Identify which cell holds the provided text, then report its [x, y] central coordinate. 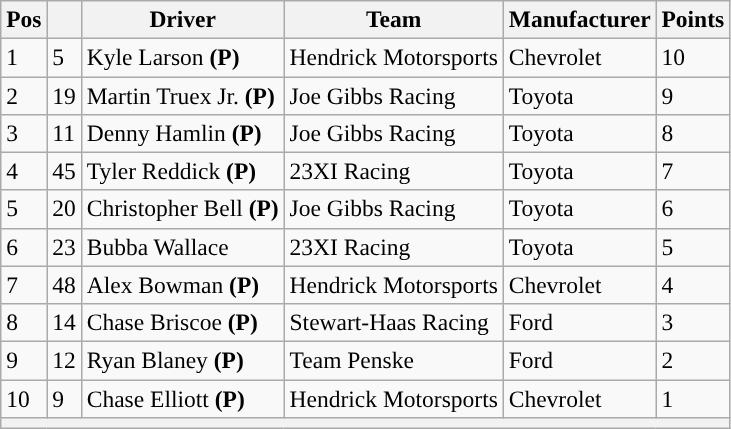
Martin Truex Jr. (P) [182, 95]
Ryan Blaney (P) [182, 360]
Points [693, 19]
Driver [182, 19]
48 [64, 285]
Christopher Bell (P) [182, 209]
Stewart-Haas Racing [394, 322]
Chase Briscoe (P) [182, 322]
Pos [24, 19]
19 [64, 95]
Chase Elliott (P) [182, 398]
Denny Hamlin (P) [182, 133]
Team [394, 19]
11 [64, 133]
14 [64, 322]
Team Penske [394, 360]
20 [64, 209]
45 [64, 171]
Bubba Wallace [182, 247]
Tyler Reddick (P) [182, 171]
Alex Bowman (P) [182, 285]
12 [64, 360]
Manufacturer [580, 19]
23 [64, 247]
Kyle Larson (P) [182, 57]
